Return (X, Y) of the center of cell containing provided text 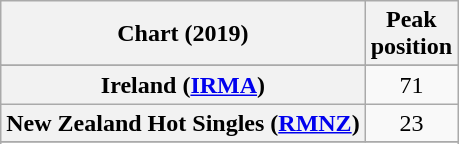
New Zealand Hot Singles (RMNZ) (183, 123)
71 (411, 85)
Chart (2019) (183, 34)
23 (411, 123)
Ireland (IRMA) (183, 85)
Peakposition (411, 34)
